Detect which cell encompasses the target text, then output its (X, Y) center coordinate. 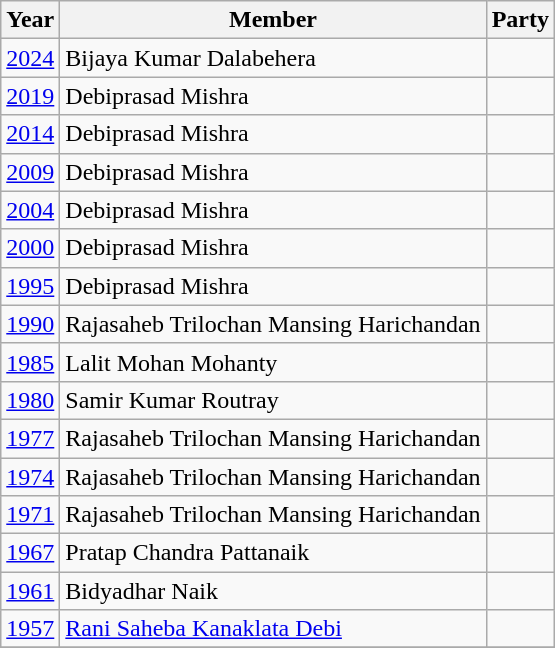
Bidyadhar Naik (273, 591)
Bijaya Kumar Dalabehera (273, 58)
Samir Kumar Routray (273, 400)
2004 (30, 210)
Member (273, 20)
1995 (30, 286)
1957 (30, 629)
Rani Saheba Kanaklata Debi (273, 629)
Pratap Chandra Pattanaik (273, 553)
1977 (30, 438)
1980 (30, 400)
1974 (30, 477)
2014 (30, 134)
2009 (30, 172)
Party (520, 20)
2024 (30, 58)
1967 (30, 553)
Year (30, 20)
1985 (30, 362)
1961 (30, 591)
Lalit Mohan Mohanty (273, 362)
2019 (30, 96)
1990 (30, 324)
2000 (30, 248)
1971 (30, 515)
